Return the [x, y] coordinate for the center point of the cell that contains the specified text.  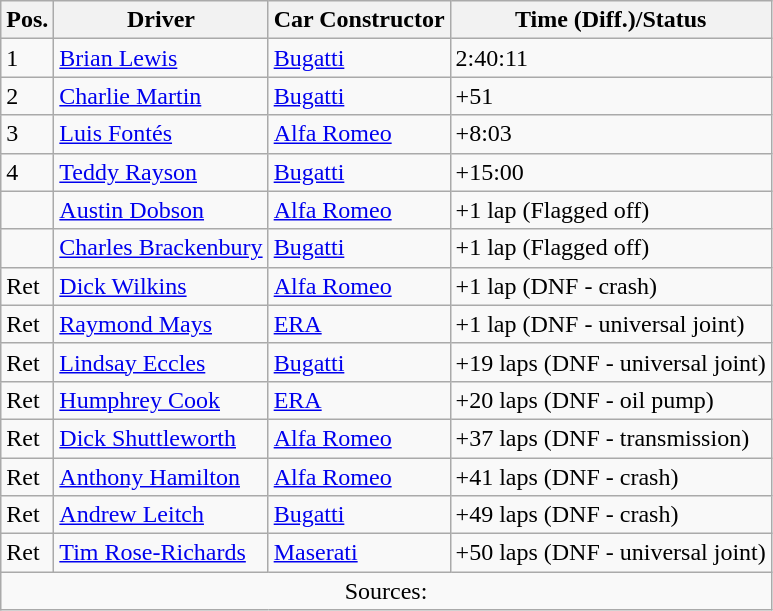
Driver [161, 20]
+50 laps (DNF - universal joint) [610, 553]
Maserati [359, 553]
Luis Fontés [161, 134]
Dick Shuttleworth [161, 438]
Car Constructor [359, 20]
+19 laps (DNF - universal joint) [610, 362]
+20 laps (DNF - oil pump) [610, 400]
2:40:11 [610, 58]
+1 lap (DNF - crash) [610, 286]
Tim Rose-Richards [161, 553]
Pos. [28, 20]
Andrew Leitch [161, 515]
Humphrey Cook [161, 400]
3 [28, 134]
Raymond Mays [161, 324]
Time (Diff.)/Status [610, 20]
+15:00 [610, 172]
1 [28, 58]
Charlie Martin [161, 96]
Lindsay Eccles [161, 362]
Charles Brackenbury [161, 248]
+37 laps (DNF - transmission) [610, 438]
+41 laps (DNF - crash) [610, 477]
4 [28, 172]
2 [28, 96]
Austin Dobson [161, 210]
Anthony Hamilton [161, 477]
+51 [610, 96]
+8:03 [610, 134]
Sources: [386, 591]
Brian Lewis [161, 58]
+1 lap (DNF - universal joint) [610, 324]
+49 laps (DNF - crash) [610, 515]
Dick Wilkins [161, 286]
Teddy Rayson [161, 172]
